Locate the cell with the specified text and output its [X, Y] center coordinate. 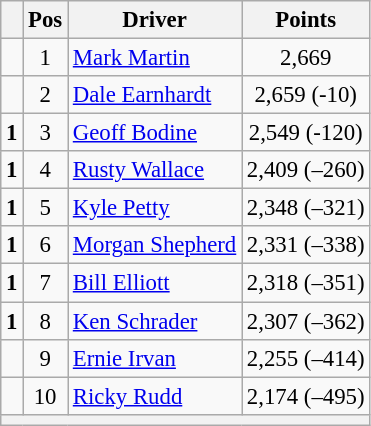
4 [46, 170]
Bill Elliott [155, 283]
Rusty Wallace [155, 170]
2,348 (–321) [306, 208]
Points [306, 20]
7 [46, 283]
Ricky Rudd [155, 396]
Geoff Bodine [155, 133]
9 [46, 358]
Ernie Irvan [155, 358]
2,409 (–260) [306, 170]
Pos [46, 20]
3 [46, 133]
Driver [155, 20]
Mark Martin [155, 58]
Kyle Petty [155, 208]
5 [46, 208]
10 [46, 396]
2,331 (–338) [306, 245]
2,318 (–351) [306, 283]
2,549 (-120) [306, 133]
2,669 [306, 58]
6 [46, 245]
2,174 (–495) [306, 396]
Dale Earnhardt [155, 95]
2,659 (-10) [306, 95]
Ken Schrader [155, 321]
2,255 (–414) [306, 358]
2,307 (–362) [306, 321]
2 [46, 95]
8 [46, 321]
Morgan Shepherd [155, 245]
